Return [X, Y] of the center of cell containing provided text 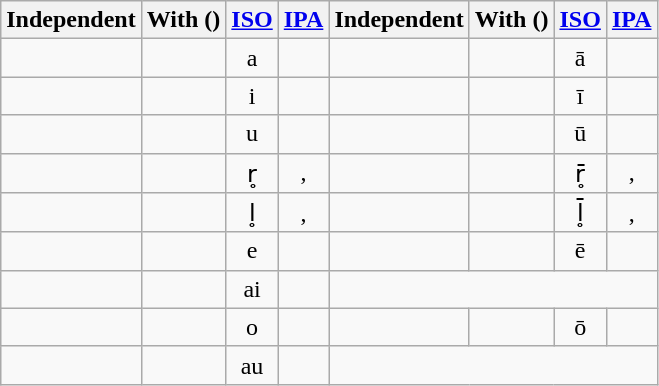
ō [580, 327]
l̥̄ [580, 213]
r̥̄ [580, 173]
i [252, 96]
ē [580, 251]
ī [580, 96]
au [252, 365]
ū [580, 134]
r̥ [252, 173]
o [252, 327]
ā [580, 58]
u [252, 134]
ai [252, 289]
a [252, 58]
e [252, 251]
l̥ [252, 213]
